Return the (x, y) coordinate for the center point of the cell that contains the specified text.  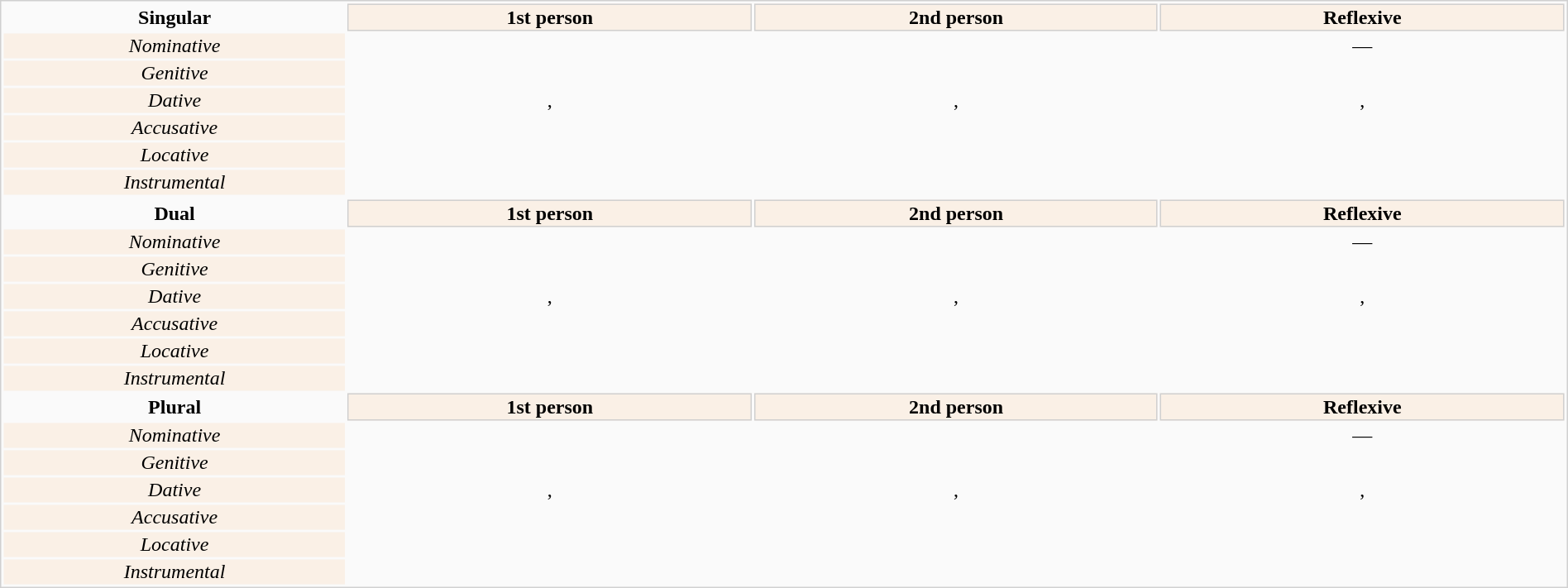
Plural (174, 407)
Dual (174, 213)
Singular (174, 17)
